Return the [x, y] coordinate for the center point of the cell that contains the specified text.  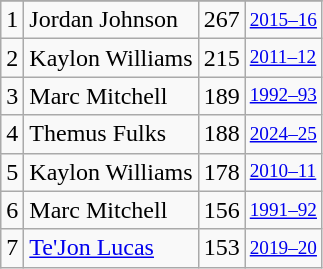
2 [12, 58]
1991–92 [283, 210]
188 [222, 134]
5 [12, 172]
2010–11 [283, 172]
Te'Jon Lucas [111, 248]
Themus Fulks [111, 134]
215 [222, 58]
1 [12, 20]
2024–25 [283, 134]
2015–16 [283, 20]
1992–93 [283, 96]
3 [12, 96]
6 [12, 210]
267 [222, 20]
Jordan Johnson [111, 20]
156 [222, 210]
2011–12 [283, 58]
189 [222, 96]
4 [12, 134]
153 [222, 248]
2019–20 [283, 248]
178 [222, 172]
7 [12, 248]
